From the cell containing the given text, extract its center point as [X, Y] coordinate. 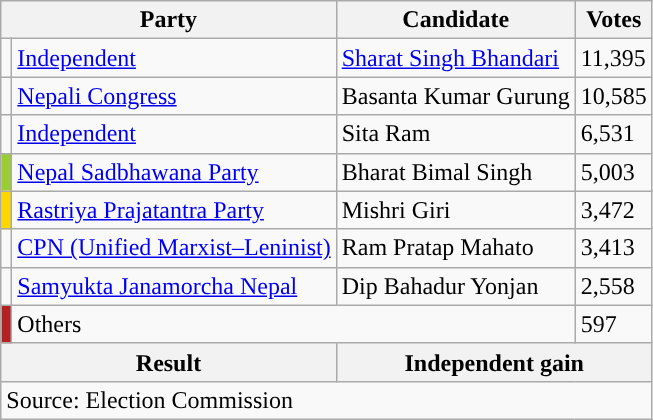
5,003 [614, 172]
10,585 [614, 96]
Result [168, 362]
Candidate [456, 20]
Sita Ram [456, 134]
6,531 [614, 134]
Source: Election Commission [327, 400]
Sharat Singh Bhandari [456, 58]
Dip Bahadur Yonjan [456, 286]
Samyukta Janamorcha Nepal [174, 286]
Independent gain [494, 362]
Bharat Bimal Singh [456, 172]
Votes [614, 20]
Basanta Kumar Gurung [456, 96]
Ram Pratap Mahato [456, 248]
11,395 [614, 58]
Nepali Congress [174, 96]
597 [614, 324]
Others [294, 324]
Mishri Giri [456, 210]
3,413 [614, 248]
3,472 [614, 210]
2,558 [614, 286]
Rastriya Prajatantra Party [174, 210]
Nepal Sadbhawana Party [174, 172]
CPN (Unified Marxist–Leninist) [174, 248]
Party [168, 20]
